For the text-containing cell, return its midpoint in (X, Y) coordinate format. 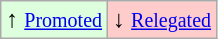
↑ Promoted (54, 20)
↓ Relegated (162, 20)
